Find where the given text appears and provide that cell's center as (X, Y) coordinate. 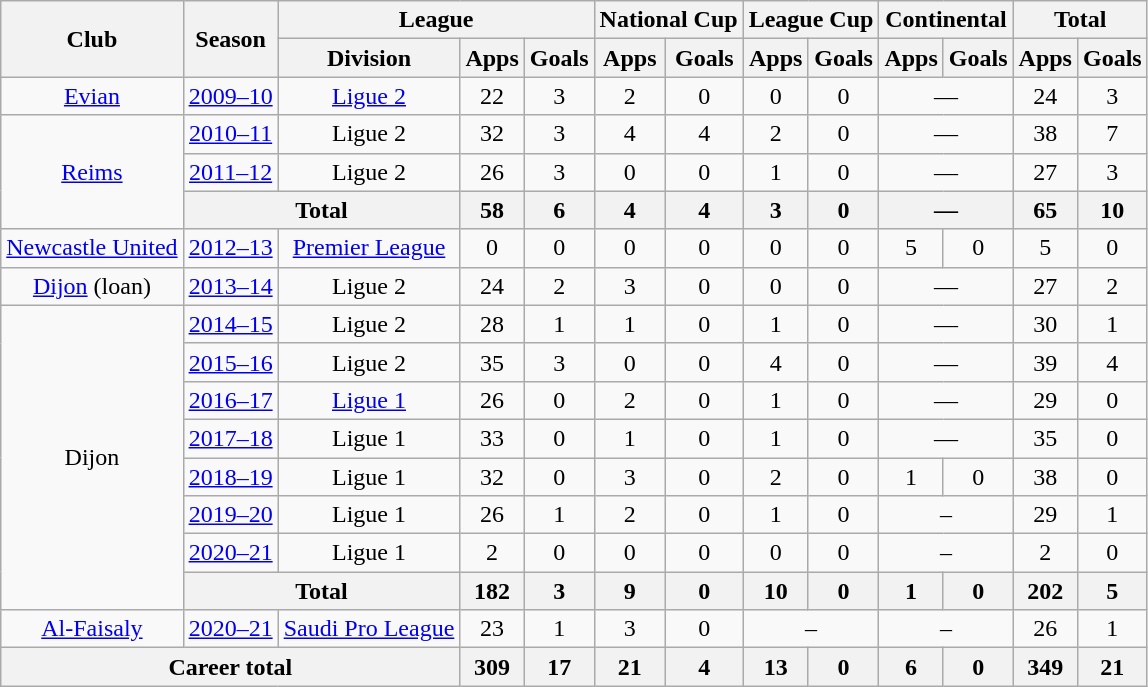
7 (1112, 134)
Saudi Pro League (369, 629)
Continental (946, 20)
Reims (92, 172)
39 (1045, 362)
9 (630, 591)
Division (369, 58)
202 (1045, 591)
13 (776, 667)
National Cup (668, 20)
Dijon (92, 457)
2016–17 (230, 400)
182 (492, 591)
2010–11 (230, 134)
65 (1045, 210)
2013–14 (230, 286)
2019–20 (230, 515)
Career total (230, 667)
League Cup (811, 20)
2009–10 (230, 96)
28 (492, 324)
2012–13 (230, 248)
33 (492, 438)
2011–12 (230, 172)
Newcastle United (92, 248)
17 (559, 667)
Club (92, 39)
23 (492, 629)
22 (492, 96)
League (436, 20)
309 (492, 667)
58 (492, 210)
30 (1045, 324)
Evian (92, 96)
2017–18 (230, 438)
Dijon (loan) (92, 286)
Season (230, 39)
Al-Faisaly (92, 629)
2018–19 (230, 477)
2014–15 (230, 324)
2015–16 (230, 362)
349 (1045, 667)
Premier League (369, 248)
